Search for the cell housing the specified text and yield its [x, y] center coordinate. 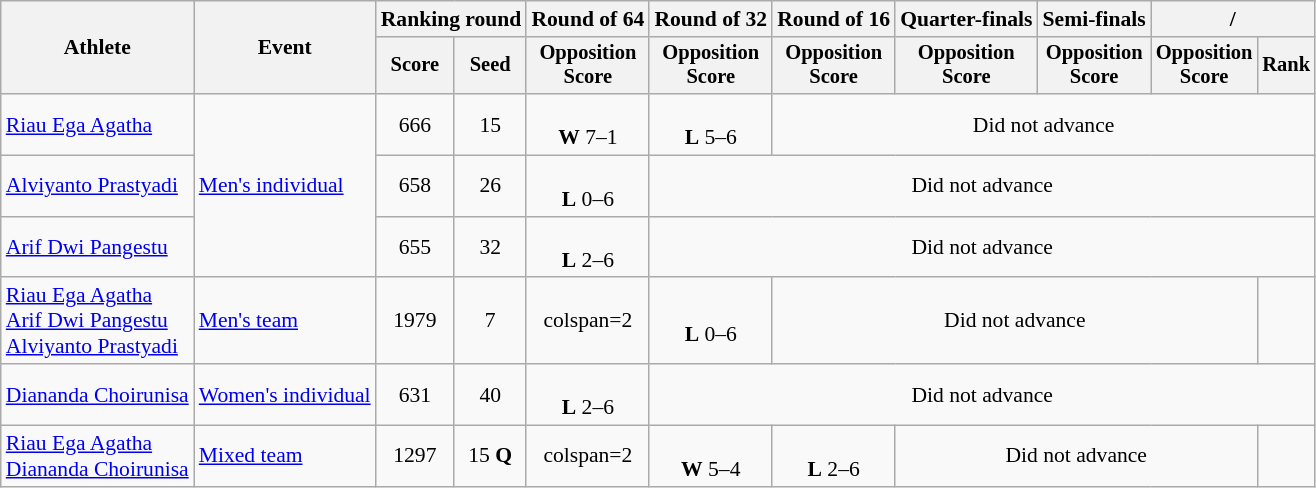
631 [415, 394]
W 7–1 [588, 124]
/ [1233, 19]
40 [490, 394]
Seed [490, 66]
Diananda Choirunisa [98, 394]
1979 [415, 322]
658 [415, 186]
Riau Ega AgathaArif Dwi PangestuAlviyanto Prastyadi [98, 322]
7 [490, 322]
Riau Ega Agatha [98, 124]
1297 [415, 456]
Riau Ega AgathaDiananda Choirunisa [98, 456]
655 [415, 248]
Round of 32 [710, 19]
Score [415, 66]
26 [490, 186]
L 5–6 [710, 124]
Men's individual [285, 186]
W 5–4 [710, 456]
Arif Dwi Pangestu [98, 248]
Quarter-finals [966, 19]
Women's individual [285, 394]
Mixed team [285, 456]
Semi-finals [1094, 19]
Men's team [285, 322]
Rank [1286, 66]
Alviyanto Prastyadi [98, 186]
Round of 16 [834, 19]
Ranking round [452, 19]
Athlete [98, 48]
666 [415, 124]
Event [285, 48]
15 [490, 124]
15 Q [490, 456]
32 [490, 248]
Round of 64 [588, 19]
